Provide the [x, y] coordinate of the cell's center where the given text is located.  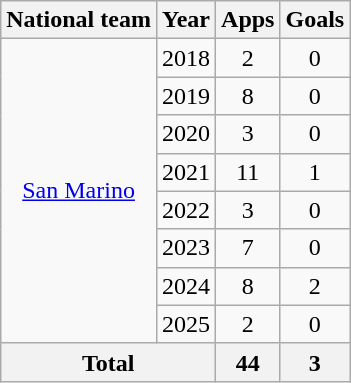
Year [186, 20]
Apps [248, 20]
44 [248, 362]
7 [248, 248]
2024 [186, 286]
2020 [186, 134]
2018 [186, 58]
San Marino [79, 191]
2021 [186, 172]
Total [108, 362]
2022 [186, 210]
2019 [186, 96]
2025 [186, 324]
National team [79, 20]
1 [315, 172]
11 [248, 172]
Goals [315, 20]
2023 [186, 248]
